For the text-containing cell, return its midpoint in [X, Y] coordinate format. 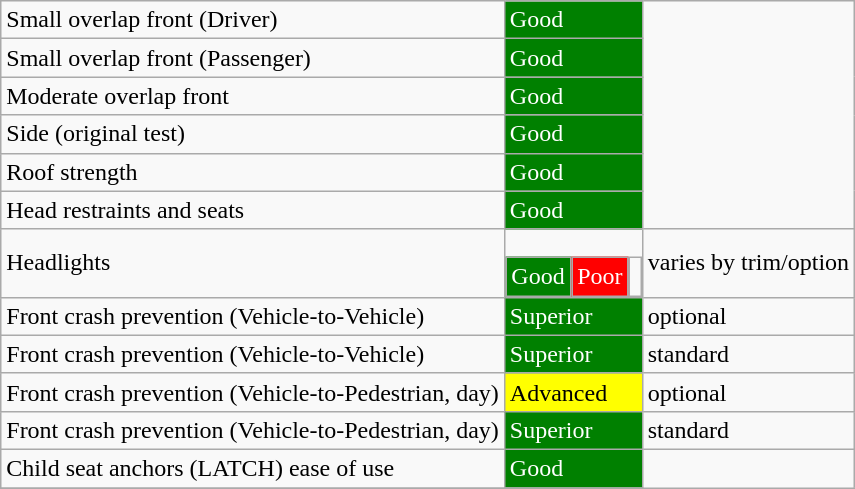
varies by trim/option [748, 263]
Child seat anchors (LATCH) ease of use [253, 468]
Side (original test) [253, 134]
Head restraints and seats [253, 210]
Small overlap front (Driver) [253, 20]
Advanced [573, 392]
Moderate overlap front [253, 96]
Roof strength [253, 172]
Small overlap front (Passenger) [253, 58]
Good Poor [573, 263]
Poor [600, 277]
Headlights [253, 263]
